Find where the given text appears and provide that cell's center as (x, y) coordinate. 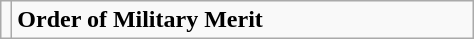
Order of Military Merit (242, 20)
